Return [x, y] of the center of cell containing provided text 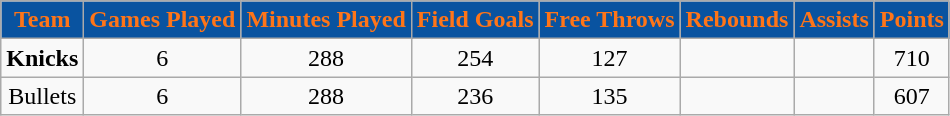
236 [475, 96]
254 [475, 58]
Bullets [42, 96]
Field Goals [475, 20]
710 [912, 58]
Assists [834, 20]
Rebounds [737, 20]
Team [42, 20]
135 [610, 96]
607 [912, 96]
Knicks [42, 58]
Free Throws [610, 20]
Minutes Played [326, 20]
127 [610, 58]
Points [912, 20]
Games Played [162, 20]
